Provide the (x, y) coordinate of the cell's center where the given text is located.  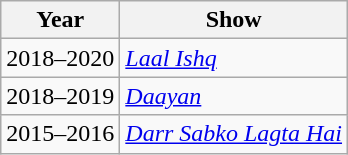
Darr Sabko Lagta Hai (234, 134)
Daayan (234, 96)
Laal Ishq (234, 58)
Year (60, 20)
2018–2019 (60, 96)
Show (234, 20)
2018–2020 (60, 58)
2015–2016 (60, 134)
